Determine the [X, Y] coordinate at the center of the cell enclosing the given text.  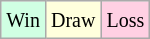
Loss [126, 20]
Draw [72, 20]
Win [24, 20]
